Capture the cell that displays the provided text and extract its [x, y] central coordinate. 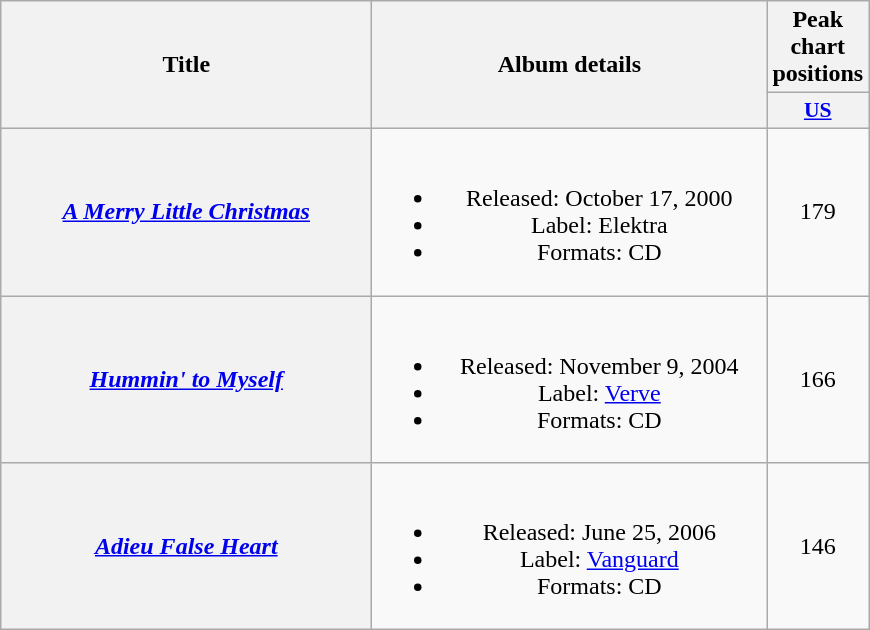
146 [818, 546]
179 [818, 212]
A Merry Little Christmas [186, 212]
Title [186, 65]
166 [818, 380]
US [818, 111]
Released: June 25, 2006Label: VanguardFormats: CD [570, 546]
Album details [570, 65]
Adieu False Heart [186, 546]
Released: November 9, 2004Label: VerveFormats: CD [570, 380]
Peak chart positions [818, 47]
Released: October 17, 2000Label: ElektraFormats: CD [570, 212]
Hummin' to Myself [186, 380]
